Detect which cell encompasses the target text, then output its [X, Y] center coordinate. 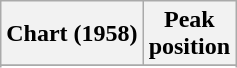
Peakposition [189, 34]
Chart (1958) [72, 34]
